Output the [X, Y] coordinate of the center of the cell containing the given text.  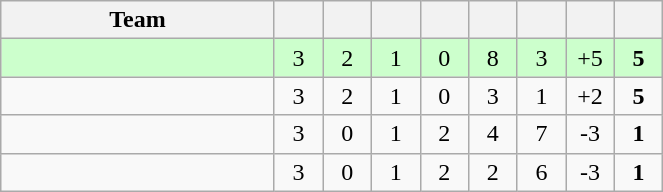
+5 [590, 58]
+2 [590, 96]
7 [542, 134]
8 [494, 58]
4 [494, 134]
Team [138, 20]
6 [542, 172]
